Identify which cell holds the provided text, then report its (X, Y) central coordinate. 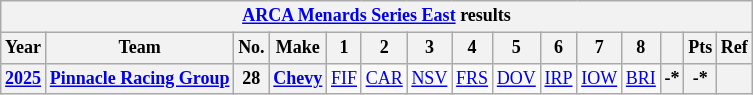
Pinnacle Racing Group (139, 78)
3 (430, 48)
5 (516, 48)
Team (139, 48)
28 (252, 78)
8 (640, 48)
CAR (384, 78)
4 (472, 48)
7 (600, 48)
ARCA Menards Series East results (376, 16)
No. (252, 48)
Ref (735, 48)
Year (24, 48)
NSV (430, 78)
DOV (516, 78)
Make (298, 48)
6 (558, 48)
2 (384, 48)
FIF (344, 78)
FRS (472, 78)
Pts (700, 48)
2025 (24, 78)
IRP (558, 78)
IOW (600, 78)
BRI (640, 78)
Chevy (298, 78)
1 (344, 48)
